For the text-containing cell, return its midpoint in (x, y) coordinate format. 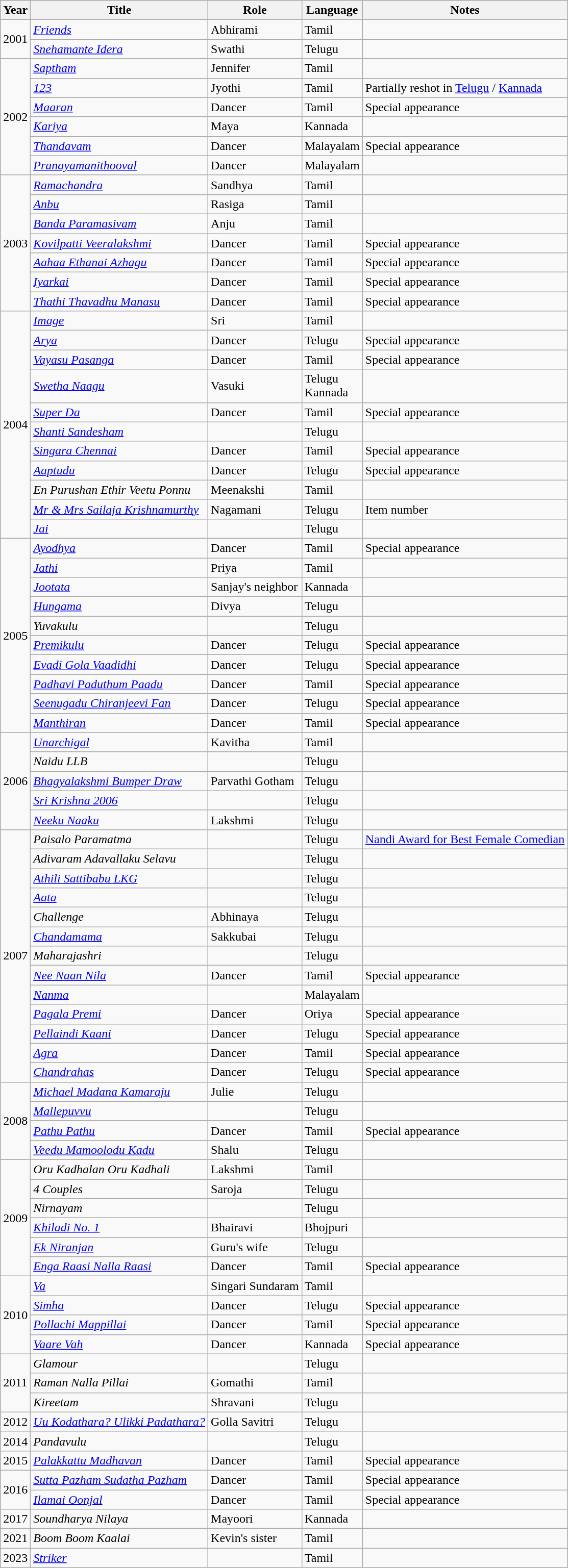
Mr & Mrs Sailaja Krishnamurthy (119, 509)
Vaare Vah (119, 1344)
2015 (15, 1460)
Anju (255, 223)
Uu Kodathara? Ulikki Padathara? (119, 1422)
Aahaa Ethanai Azhagu (119, 263)
Aata (119, 898)
Jathi (119, 568)
En Purushan Ethir Veetu Ponnu (119, 490)
Rasiga (255, 204)
Paisalo Paramatma (119, 839)
Singara Chennai (119, 451)
Banda Paramasivam (119, 223)
Priya (255, 568)
Anbu (119, 204)
Manthiran (119, 723)
Maaran (119, 107)
Nagamani (255, 509)
Evadi Gola Vaadidhi (119, 665)
Kevin's sister (255, 1538)
2001 (15, 39)
Nee Naan Nila (119, 975)
Chandrahas (119, 1072)
Enga Raasi Nalla Raasi (119, 1267)
Guru's wife (255, 1247)
Jyothi (255, 88)
Thandavam (119, 146)
Pandavulu (119, 1441)
2004 (15, 425)
2014 (15, 1441)
Meenakshi (255, 490)
Abhirami (255, 30)
Iyarkai (119, 282)
Swetha Naagu (119, 386)
Kavitha (255, 742)
Simha (119, 1305)
Friends (119, 30)
Gomathi (255, 1383)
2007 (15, 956)
Nirnayam (119, 1208)
Sanjay's neighbor (255, 587)
Abhinaya (255, 917)
Premikulu (119, 645)
2023 (15, 1558)
123 (119, 88)
Bhojpuri (332, 1228)
Thathi Thavadhu Manasu (119, 301)
Bhagyalakshmi Bumper Draw (119, 781)
Palakkattu Madhavan (119, 1460)
2021 (15, 1538)
Mallepuvvu (119, 1111)
Saptham (119, 68)
Mayoori (255, 1519)
Veedu Mamoolodu Kadu (119, 1150)
2008 (15, 1121)
Agra (119, 1053)
Aaptudu (119, 470)
Ayodhya (119, 548)
Jennifer (255, 68)
Athili Sattibabu LKG (119, 878)
Sri Krishna 2006 (119, 800)
2012 (15, 1422)
2011 (15, 1383)
Ramachandra (119, 185)
Shravani (255, 1402)
Pollachi Mappillai (119, 1325)
2017 (15, 1519)
Hungama (119, 606)
Year (15, 10)
Pathu Pathu (119, 1130)
Swathi (255, 49)
Glamour (119, 1363)
Saroja (255, 1189)
Bhairavi (255, 1228)
TeluguKannada (332, 386)
4 Couples (119, 1189)
Nandi Award for Best Female Comedian (464, 839)
Role (255, 10)
Nanma (119, 995)
Soundharya Nilaya (119, 1519)
Shalu (255, 1150)
Neeku Naaku (119, 820)
Raman Nalla Pillai (119, 1383)
Super Da (119, 412)
Maya (255, 127)
Sandhya (255, 185)
Sri (255, 321)
Singari Sundaram (255, 1286)
2009 (15, 1218)
Naidu LLB (119, 762)
Kariya (119, 127)
Image (119, 321)
Language (332, 10)
Parvathi Gotham (255, 781)
Shanti Sandesham (119, 432)
Ek Niranjan (119, 1247)
Va (119, 1286)
Vayasu Pasanga (119, 360)
Yuvakulu (119, 626)
Golla Savitri (255, 1422)
Jai (119, 528)
Maharajashri (119, 956)
Vasuki (255, 386)
2005 (15, 636)
Item number (464, 509)
Oriya (332, 1014)
Michael Madana Kamaraju (119, 1092)
Oru Kadhalan Oru Kadhali (119, 1169)
Padhavi Paduthum Paadu (119, 684)
Sakkubai (255, 937)
2016 (15, 1489)
Striker (119, 1558)
Ilamai Oonjal (119, 1499)
Partially reshot in Telugu / Kannada (464, 88)
Kovilpatti Veeralakshmi (119, 243)
2003 (15, 243)
Pellaindi Kaani (119, 1033)
Challenge (119, 917)
Jootata (119, 587)
Boom Boom Kaalai (119, 1538)
Snehamante Idera (119, 49)
2002 (15, 117)
Kireetam (119, 1402)
Arya (119, 340)
Khiladi No. 1 (119, 1228)
Julie (255, 1092)
Pagala Premi (119, 1014)
Chandamama (119, 937)
2006 (15, 781)
2010 (15, 1315)
Notes (464, 10)
Adivaram Adavallaku Selavu (119, 858)
Sutta Pazham Sudatha Pazham (119, 1480)
Title (119, 10)
Divya (255, 606)
Unarchigal (119, 742)
Seenugadu Chiranjeevi Fan (119, 703)
Pranayamanithooval (119, 165)
